Locate the cell with the specified text and output its [x, y] center coordinate. 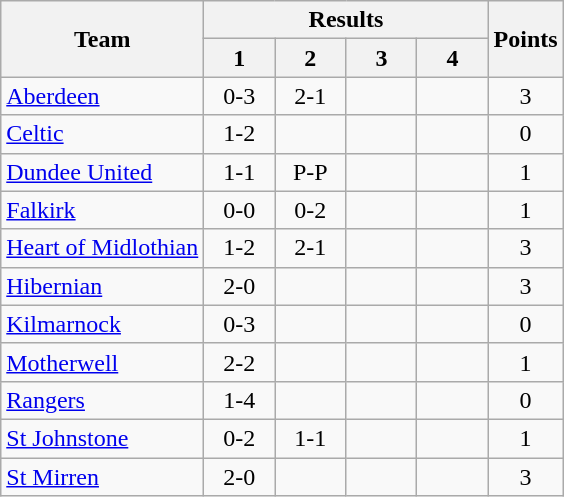
Aberdeen [102, 96]
2 [310, 58]
Hibernian [102, 286]
Celtic [102, 134]
Rangers [102, 400]
Heart of Midlothian [102, 248]
4 [452, 58]
Results [346, 20]
Dundee United [102, 172]
Kilmarnock [102, 324]
1-4 [240, 400]
0-0 [240, 210]
St Johnstone [102, 438]
Team [102, 39]
Motherwell [102, 362]
Falkirk [102, 210]
P-P [310, 172]
2-2 [240, 362]
St Mirren [102, 477]
Points [526, 39]
